Return [X, Y] of the center of cell containing provided text 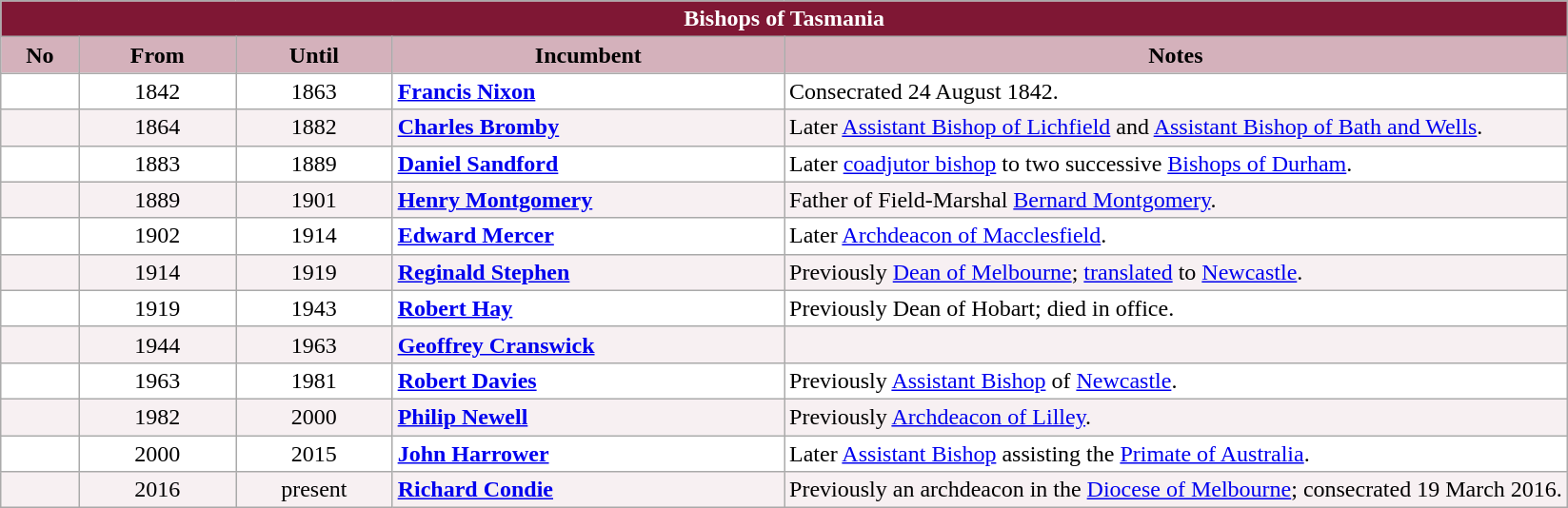
Previously Dean of Hobart; died in office. [1177, 308]
Until [314, 55]
Incumbent [588, 55]
1863 [314, 91]
Charles Bromby [588, 127]
No [40, 55]
1982 [158, 417]
Daniel Sandford [588, 164]
Later Assistant Bishop of Lichfield and Assistant Bishop of Bath and Wells. [1177, 127]
Previously Dean of Melbourne; translated to Newcastle. [1177, 272]
Reginald Stephen [588, 272]
Consecrated 24 August 1842. [1177, 91]
Henry Montgomery [588, 200]
present [314, 490]
Later Archdeacon of Macclesfield. [1177, 236]
1901 [314, 200]
1864 [158, 127]
1944 [158, 344]
John Harrower [588, 454]
Edward Mercer [588, 236]
Philip Newell [588, 417]
Previously Assistant Bishop of Newcastle. [1177, 381]
Previously Archdeacon of Lilley. [1177, 417]
Previously an archdeacon in the Diocese of Melbourne; consecrated 19 March 2016. [1177, 490]
Robert Davies [588, 381]
Notes [1177, 55]
Father of Field-Marshal Bernard Montgomery. [1177, 200]
From [158, 55]
1882 [314, 127]
Robert Hay [588, 308]
1902 [158, 236]
1883 [158, 164]
2016 [158, 490]
Bishops of Tasmania [784, 19]
1842 [158, 91]
2015 [314, 454]
Later Assistant Bishop assisting the Primate of Australia. [1177, 454]
1981 [314, 381]
1943 [314, 308]
Francis Nixon [588, 91]
Geoffrey Cranswick [588, 344]
Richard Condie [588, 490]
Later coadjutor bishop to two successive Bishops of Durham. [1177, 164]
